Pinpoint the cell where the given text exists, returning its [x, y] midpoint coordinate. 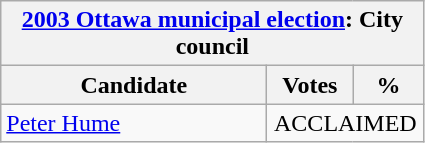
ACCLAIMED [346, 123]
Peter Hume [134, 123]
Votes [310, 85]
2003 Ottawa municipal election: City council [212, 34]
% [388, 85]
Candidate [134, 85]
